Pinpoint the cell where the given text exists, returning its [X, Y] midpoint coordinate. 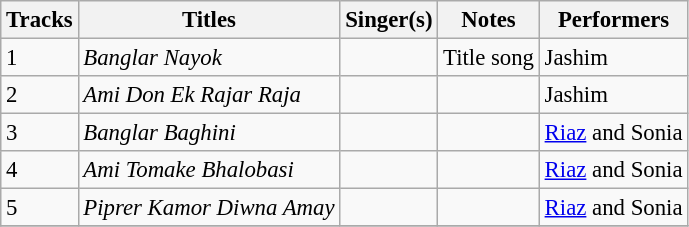
Ami Tomake Bhalobasi [209, 170]
Titles [209, 20]
2 [40, 95]
Tracks [40, 20]
Banglar Nayok [209, 58]
Piprer Kamor Diwna Amay [209, 208]
Banglar Baghini [209, 133]
Performers [614, 20]
4 [40, 170]
Title song [489, 58]
Ami Don Ek Rajar Raja [209, 95]
Singer(s) [389, 20]
5 [40, 208]
3 [40, 133]
Notes [489, 20]
1 [40, 58]
